Pinpoint the cell where the given text exists, returning its (x, y) midpoint coordinate. 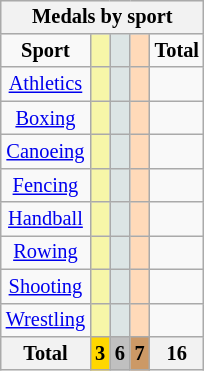
Sport (46, 51)
Boxing (46, 118)
Rowing (46, 253)
6 (120, 354)
Medals by sport (102, 17)
Shooting (46, 286)
Handball (46, 219)
16 (177, 354)
Canoeing (46, 152)
Wrestling (46, 320)
7 (140, 354)
Fencing (46, 185)
Athletics (46, 84)
3 (100, 354)
